Pinpoint the cell where the given text exists, returning its (x, y) midpoint coordinate. 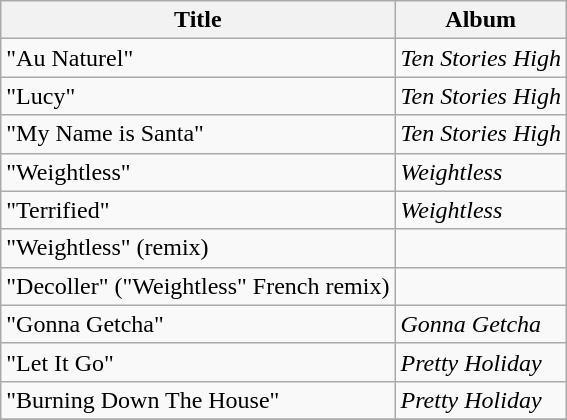
"Weightless" (remix) (198, 248)
Gonna Getcha (481, 324)
"Gonna Getcha" (198, 324)
Title (198, 20)
"Terrified" (198, 210)
Album (481, 20)
"Decoller" ("Weightless" French remix) (198, 286)
"Weightless" (198, 172)
"Lucy" (198, 96)
"My Name is Santa" (198, 134)
"Let It Go" (198, 362)
"Burning Down The House" (198, 400)
"Au Naturel" (198, 58)
